Search for the cell housing the specified text and yield its [X, Y] center coordinate. 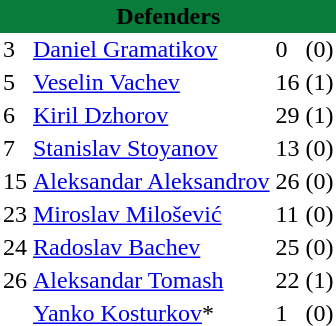
11 [288, 214]
Veselin Vachev [152, 82]
23 [15, 214]
Stanislav Stoyanov [152, 148]
16 [288, 82]
5 [15, 82]
7 [15, 148]
Aleksandar Tomash [152, 280]
15 [15, 182]
24 [15, 248]
Kiril Dzhorov [152, 116]
Aleksandar Aleksandrov [152, 182]
6 [15, 116]
29 [288, 116]
Radoslav Bachev [152, 248]
25 [288, 248]
13 [288, 148]
22 [288, 280]
Daniel Gramatikov [152, 50]
Miroslav Milošević [152, 214]
0 [288, 50]
3 [15, 50]
